Output the [X, Y] coordinate of the center of the cell containing the given text.  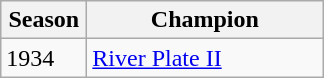
Season [44, 20]
1934 [44, 58]
River Plate II [205, 58]
Champion [205, 20]
